Determine the (x, y) coordinate at the center of the cell enclosing the given text.  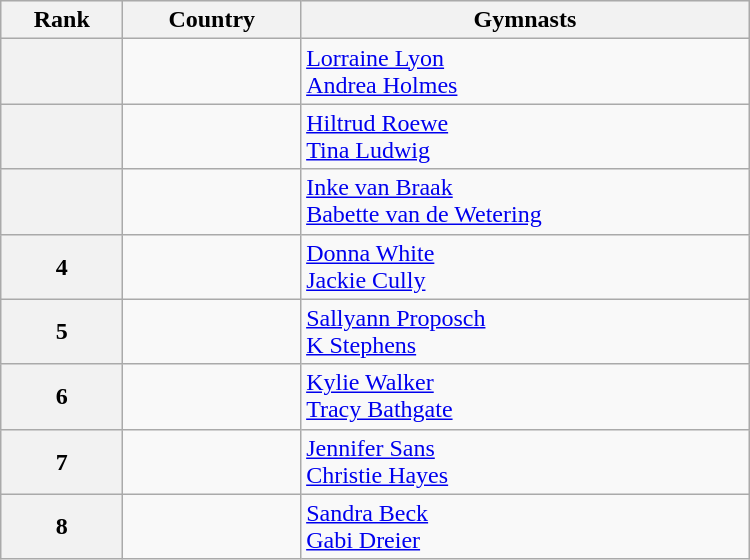
Gymnasts (526, 20)
Rank (62, 20)
4 (62, 266)
Inke van Braak Babette van de Wetering (526, 202)
7 (62, 462)
Sandra Beck Gabi Dreier (526, 526)
Lorraine Lyon Andrea Holmes (526, 72)
Jennifer Sans Christie Hayes (526, 462)
6 (62, 396)
8 (62, 526)
Hiltrud Roewe Tina Ludwig (526, 136)
Country (212, 20)
Donna White Jackie Cully (526, 266)
5 (62, 332)
Sallyann Proposch K Stephens (526, 332)
Kylie Walker Tracy Bathgate (526, 396)
